From the cell containing the given text, extract its center point as [x, y] coordinate. 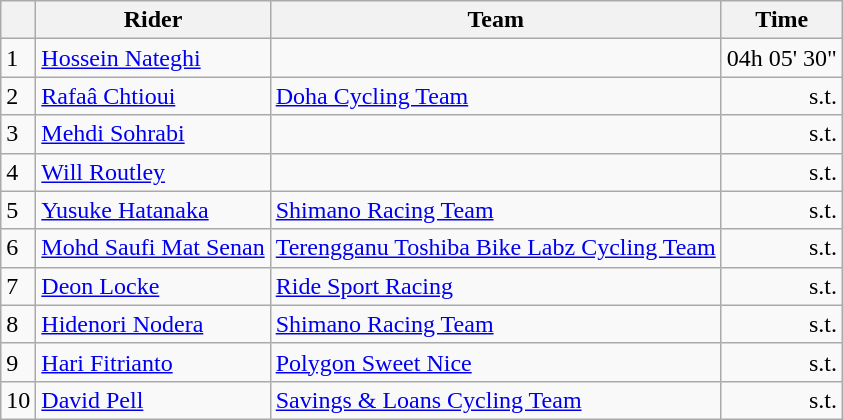
4 [18, 172]
8 [18, 324]
Polygon Sweet Nice [496, 362]
Doha Cycling Team [496, 96]
Mehdi Sohrabi [153, 134]
04h 05' 30" [782, 58]
Yusuke Hatanaka [153, 210]
Time [782, 20]
Rider [153, 20]
1 [18, 58]
Rafaâ Chtioui [153, 96]
Hari Fitrianto [153, 362]
Mohd Saufi Mat Senan [153, 248]
Hidenori Nodera [153, 324]
5 [18, 210]
2 [18, 96]
Deon Locke [153, 286]
9 [18, 362]
Hossein Nateghi [153, 58]
David Pell [153, 400]
10 [18, 400]
Will Routley [153, 172]
3 [18, 134]
Team [496, 20]
7 [18, 286]
Ride Sport Racing [496, 286]
Savings & Loans Cycling Team [496, 400]
6 [18, 248]
Terengganu Toshiba Bike Labz Cycling Team [496, 248]
